Scan for the cell matching the given text and deliver its (X, Y) coordinate at center. 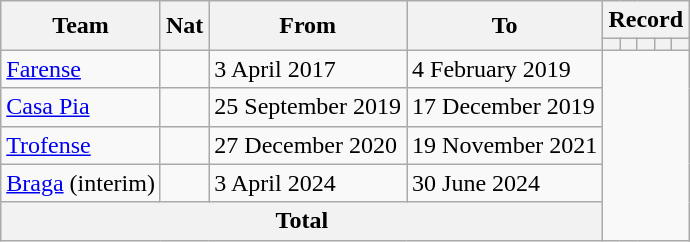
3 April 2024 (308, 183)
To (505, 26)
Total (302, 221)
19 November 2021 (505, 145)
Trofense (81, 145)
Nat (184, 26)
Farense (81, 69)
Braga (interim) (81, 183)
3 April 2017 (308, 69)
30 June 2024 (505, 183)
From (308, 26)
4 February 2019 (505, 69)
Team (81, 26)
Casa Pia (81, 107)
27 December 2020 (308, 145)
Record (646, 20)
25 September 2019 (308, 107)
17 December 2019 (505, 107)
